Return the (X, Y) coordinate for the center point of the cell that contains the specified text.  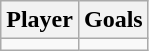
Goals (113, 20)
Player (40, 20)
